Pinpoint the cell where the given text exists, returning its (x, y) midpoint coordinate. 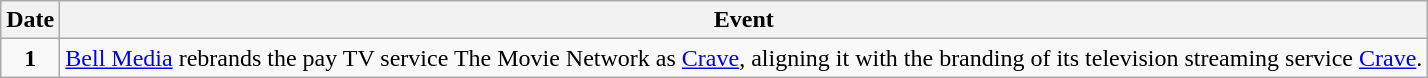
Bell Media rebrands the pay TV service The Movie Network as Crave, aligning it with the branding of its television streaming service Crave. (744, 58)
1 (30, 58)
Event (744, 20)
Date (30, 20)
